From the cell containing the given text, extract its center point as [x, y] coordinate. 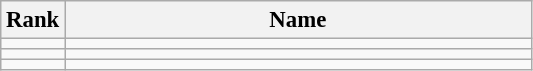
Rank [33, 20]
Name [298, 20]
